Identify which cell holds the provided text, then report its (X, Y) central coordinate. 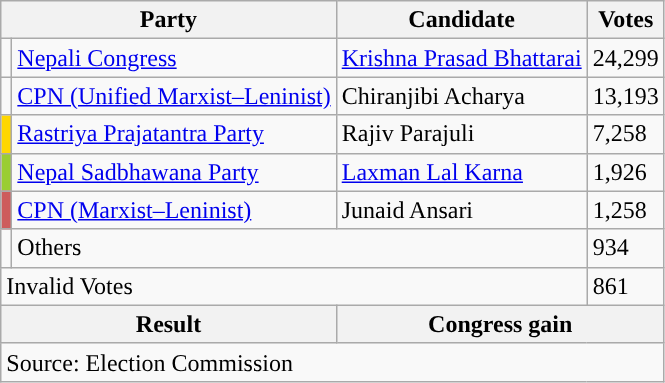
Candidate (462, 20)
13,193 (626, 96)
Source: Election Commission (332, 362)
861 (626, 286)
1,926 (626, 172)
24,299 (626, 58)
CPN (Unified Marxist–Leninist) (174, 96)
Nepal Sadbhawana Party (174, 172)
Party (168, 20)
934 (626, 248)
Krishna Prasad Bhattarai (462, 58)
Votes (626, 20)
Others (300, 248)
CPN (Marxist–Leninist) (174, 210)
Rastriya Prajatantra Party (174, 134)
Laxman Lal Karna (462, 172)
Rajiv Parajuli (462, 134)
Invalid Votes (294, 286)
Congress gain (500, 324)
Result (168, 324)
7,258 (626, 134)
Chiranjibi Acharya (462, 96)
Nepali Congress (174, 58)
1,258 (626, 210)
Junaid Ansari (462, 210)
